Determine the (x, y) coordinate at the center of the cell enclosing the given text.  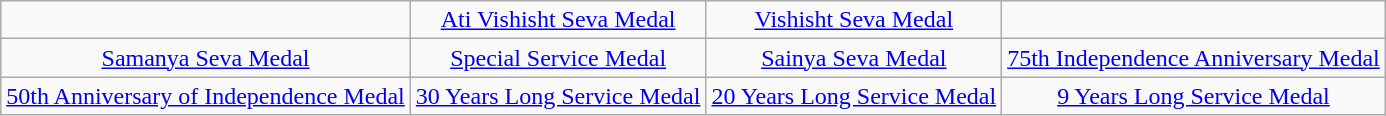
Special Service Medal (558, 58)
Vishisht Seva Medal (854, 20)
30 Years Long Service Medal (558, 96)
Sainya Seva Medal (854, 58)
9 Years Long Service Medal (1194, 96)
Ati Vishisht Seva Medal (558, 20)
50th Anniversary of Independence Medal (206, 96)
Samanya Seva Medal (206, 58)
20 Years Long Service Medal (854, 96)
75th Independence Anniversary Medal (1194, 58)
